Locate the cell with the specified text and output its [x, y] center coordinate. 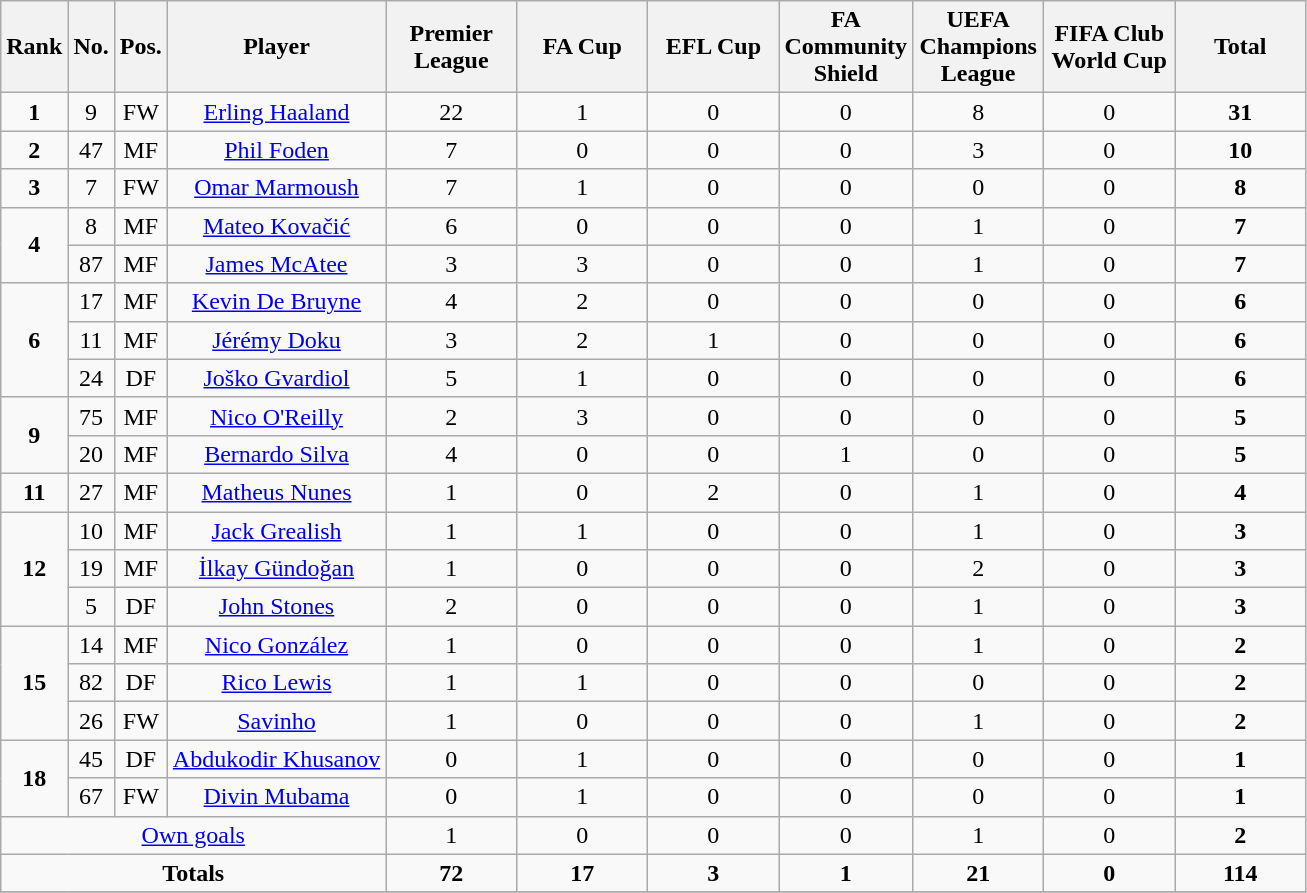
Jack Grealish [276, 531]
John Stones [276, 607]
Mateo Kovačić [276, 226]
Savinho [276, 721]
Abdukodir Khusanov [276, 759]
Rico Lewis [276, 683]
67 [91, 797]
45 [91, 759]
Phil Foden [276, 150]
26 [91, 721]
114 [1240, 873]
James McAtee [276, 264]
Joško Gvardiol [276, 378]
Premier League [452, 47]
12 [34, 569]
20 [91, 454]
47 [91, 150]
FIFA Club World Cup [1110, 47]
27 [91, 492]
Kevin De Bruyne [276, 302]
Omar Marmoush [276, 188]
87 [91, 264]
No. [91, 47]
İlkay Gündoğan [276, 569]
Bernardo Silva [276, 454]
Nico O'Reilly [276, 416]
Matheus Nunes [276, 492]
Total [1240, 47]
Divin Mubama [276, 797]
31 [1240, 112]
Pos. [140, 47]
FA Community Shield [846, 47]
FA Cup [582, 47]
Jérémy Doku [276, 340]
Erling Haaland [276, 112]
Rank [34, 47]
Totals [194, 873]
72 [452, 873]
18 [34, 778]
19 [91, 569]
75 [91, 416]
Nico González [276, 645]
UEFA Champions League [978, 47]
14 [91, 645]
Player [276, 47]
Own goals [194, 835]
24 [91, 378]
EFL Cup [714, 47]
22 [452, 112]
15 [34, 683]
21 [978, 873]
82 [91, 683]
